Extract the (X, Y) coordinate from the center of the cell holding the provided text.  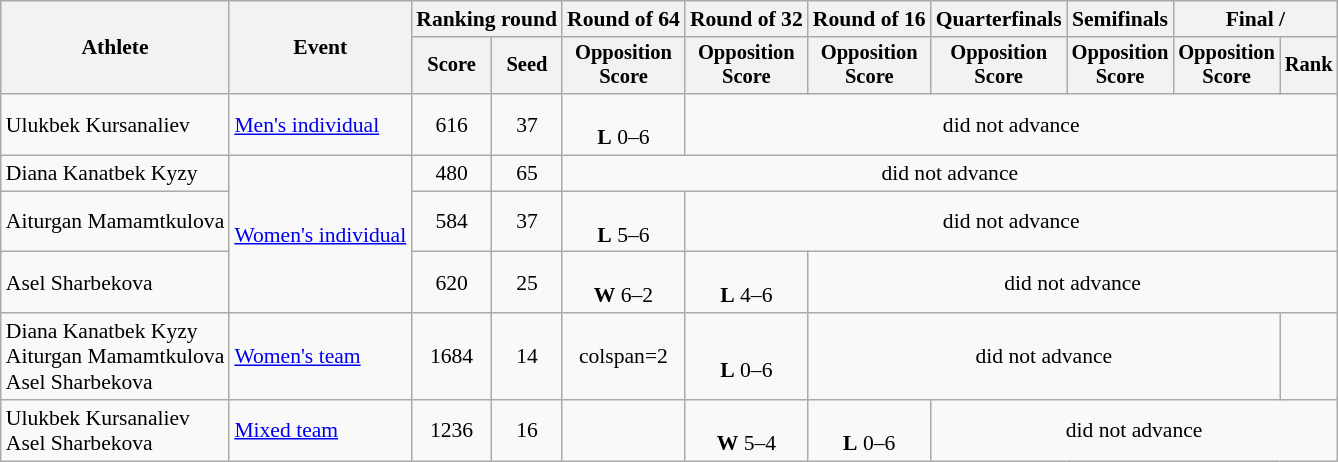
Semifinals (1120, 19)
620 (452, 282)
Final / (1255, 19)
Ulukbek KursanalievAsel Sharbekova (116, 430)
Ranking round (486, 19)
W 5–4 (746, 430)
Men's individual (320, 124)
584 (452, 222)
Asel Sharbekova (116, 282)
14 (527, 356)
L 5–6 (624, 222)
Event (320, 48)
Women's team (320, 356)
Diana Kanatbek Kyzy (116, 174)
Seed (527, 66)
Mixed team (320, 430)
Ulukbek Kursanaliev (116, 124)
65 (527, 174)
W 6–2 (624, 282)
Diana Kanatbek KyzyAiturgan MamamtkulovaAsel Sharbekova (116, 356)
colspan=2 (624, 356)
16 (527, 430)
Quarterfinals (999, 19)
480 (452, 174)
Round of 64 (624, 19)
1684 (452, 356)
L 4–6 (746, 282)
616 (452, 124)
Round of 16 (870, 19)
Women's individual (320, 235)
1236 (452, 430)
Score (452, 66)
Round of 32 (746, 19)
25 (527, 282)
Aiturgan Mamamtkulova (116, 222)
Athlete (116, 48)
Rank (1309, 66)
